Detect which cell encompasses the target text, then output its [x, y] center coordinate. 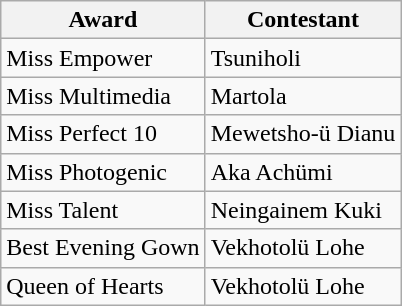
Contestant [303, 20]
Miss Empower [103, 58]
Tsuniholi [303, 58]
Aka Achümi [303, 172]
Mewetsho-ü Dianu [303, 134]
Best Evening Gown [103, 248]
Miss Talent [103, 210]
Miss Perfect 10 [103, 134]
Queen of Hearts [103, 286]
Award [103, 20]
Neingainem Kuki [303, 210]
Martola [303, 96]
Miss Photogenic [103, 172]
Miss Multimedia [103, 96]
